For the text-containing cell, return its midpoint in [X, Y] coordinate format. 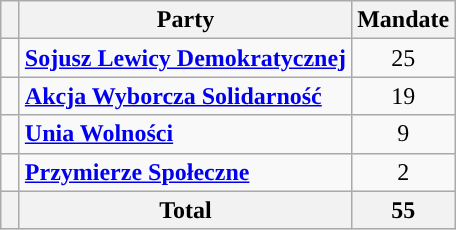
19 [404, 96]
25 [404, 58]
Unia Wolności [185, 134]
55 [404, 210]
Party [185, 20]
Sojusz Lewicy Demokratycznej [185, 58]
2 [404, 172]
Akcja Wyborcza Solidarność [185, 96]
9 [404, 134]
Przymierze Społeczne [185, 172]
Total [185, 210]
Mandate [404, 20]
